Output the [X, Y] coordinate of the center of the cell containing the given text.  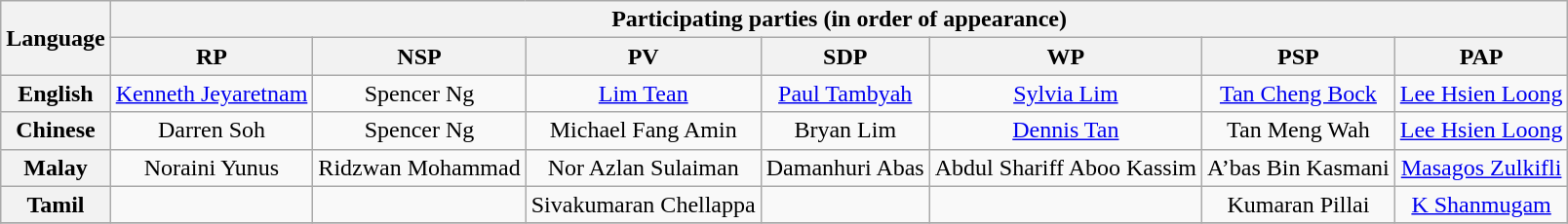
Ridzwan Mohammad [419, 168]
Michael Fang Amin [644, 131]
Tan Meng Wah [1299, 131]
PSP [1299, 56]
Participating parties (in order of appearance) [839, 19]
Kenneth Jeyaretnam [212, 93]
Malay [56, 168]
Bryan Lim [844, 131]
SDP [844, 56]
Paul Tambyah [844, 93]
PAP [1481, 56]
Language [56, 38]
Dennis Tan [1065, 131]
A’bas Bin Kasmani [1299, 168]
Nor Azlan Sulaiman [644, 168]
Tamil [56, 205]
Sylvia Lim [1065, 93]
Darren Soh [212, 131]
NSP [419, 56]
English [56, 93]
Chinese [56, 131]
Kumaran Pillai [1299, 205]
Lim Tean [644, 93]
PV [644, 56]
K Shanmugam [1481, 205]
WP [1065, 56]
Sivakumaran Chellappa [644, 205]
Abdul Shariff Aboo Kassim [1065, 168]
RP [212, 56]
Tan Cheng Bock [1299, 93]
Noraini Yunus [212, 168]
Damanhuri Abas [844, 168]
Masagos Zulkifli [1481, 168]
